Provide the [x, y] coordinate of the cell's center where the given text is located.  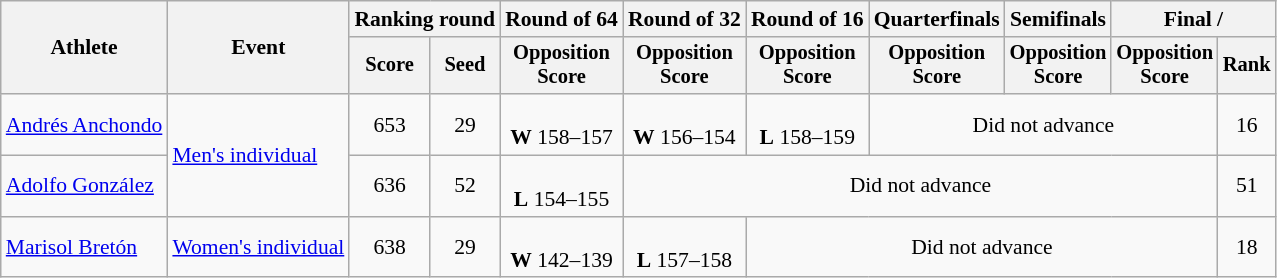
Men's individual [258, 155]
Ranking round [424, 19]
Round of 64 [562, 19]
Score [390, 66]
W 142–139 [562, 248]
Athlete [84, 48]
636 [390, 186]
Semifinals [1058, 19]
Seed [465, 66]
Marisol Bretón [84, 248]
Round of 16 [808, 19]
18 [1247, 248]
Final / [1193, 19]
16 [1247, 124]
52 [465, 186]
L 157–158 [684, 248]
51 [1247, 186]
Women's individual [258, 248]
L 154–155 [562, 186]
Andrés Anchondo [84, 124]
Round of 32 [684, 19]
Quarterfinals [937, 19]
Adolfo González [84, 186]
L 158–159 [808, 124]
W 158–157 [562, 124]
638 [390, 248]
Event [258, 48]
W 156–154 [684, 124]
Rank [1247, 66]
653 [390, 124]
